Detect which cell encompasses the target text, then output its [x, y] center coordinate. 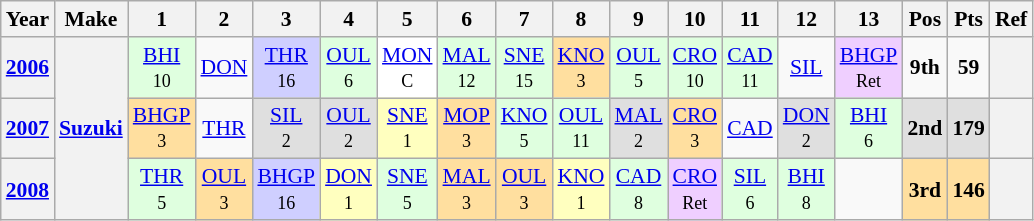
6 [467, 19]
SIL6 [750, 190]
CRO10 [696, 68]
9 [638, 19]
KNO5 [524, 128]
11 [750, 19]
3 [286, 19]
Year [28, 19]
CAD11 [750, 68]
Pos [924, 19]
OUL2 [348, 128]
Ref [1011, 19]
BHGP16 [286, 190]
MAL12 [467, 68]
CRORet [696, 190]
2 [224, 19]
12 [806, 19]
CRO3 [696, 128]
2006 [28, 68]
OUL5 [638, 68]
3rd [924, 190]
10 [696, 19]
146 [968, 190]
BHGPRet [869, 68]
Suzuki [91, 128]
SIL [806, 68]
13 [869, 19]
MONC [408, 68]
1 [162, 19]
4 [348, 19]
7 [524, 19]
SNE5 [408, 190]
OUL11 [582, 128]
KNO3 [582, 68]
BHI10 [162, 68]
Make [91, 19]
CAD8 [638, 190]
8 [582, 19]
KNO1 [582, 190]
CAD [750, 128]
Pts [968, 19]
DON1 [348, 190]
MAL3 [467, 190]
MOP3 [467, 128]
THR5 [162, 190]
2007 [28, 128]
BHI6 [869, 128]
BHGP3 [162, 128]
SNE1 [408, 128]
OUL6 [348, 68]
DON2 [806, 128]
SIL2 [286, 128]
5 [408, 19]
THR [224, 128]
BHI8 [806, 190]
2008 [28, 190]
59 [968, 68]
2nd [924, 128]
179 [968, 128]
MAL2 [638, 128]
SNE15 [524, 68]
THR16 [286, 68]
DON [224, 68]
9th [924, 68]
